Return the [x, y] coordinate for the center point of the cell that contains the specified text.  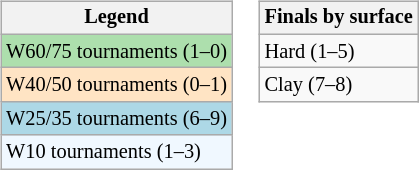
Finals by surface [339, 18]
W25/35 tournaments (6–9) [116, 119]
Clay (7–8) [339, 85]
W40/50 tournaments (0–1) [116, 85]
Legend [116, 18]
W10 tournaments (1–3) [116, 152]
W60/75 tournaments (1–0) [116, 51]
Hard (1–5) [339, 51]
